Capture the cell that displays the provided text and extract its [X, Y] central coordinate. 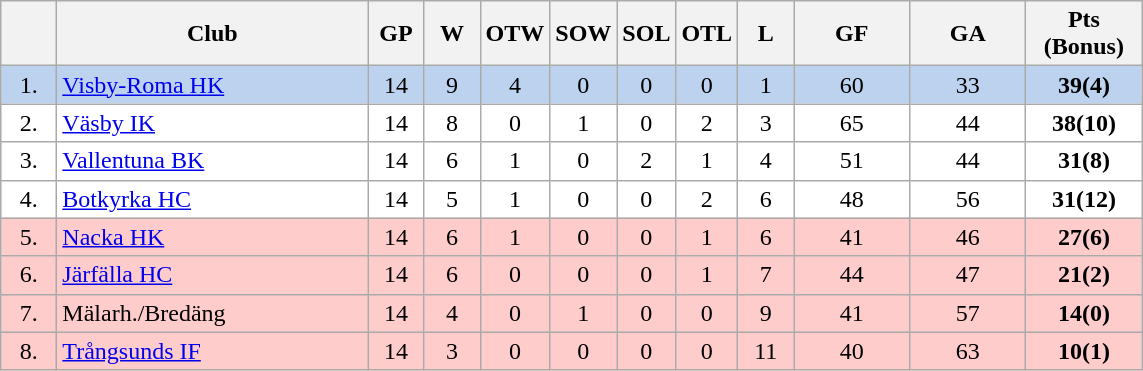
W [452, 34]
OTW [515, 34]
56 [968, 199]
Club [212, 34]
3. [29, 161]
GA [968, 34]
11 [766, 351]
48 [852, 199]
Vallentuna BK [212, 161]
63 [968, 351]
8 [452, 123]
4. [29, 199]
7 [766, 275]
5 [452, 199]
39(4) [1084, 85]
31(8) [1084, 161]
L [766, 34]
Mälarh./Bredäng [212, 313]
1. [29, 85]
Pts (Bonus) [1084, 34]
40 [852, 351]
51 [852, 161]
60 [852, 85]
Nacka HK [212, 237]
38(10) [1084, 123]
Väsby IK [212, 123]
10(1) [1084, 351]
GP [396, 34]
Trångsunds IF [212, 351]
OTL [707, 34]
Botkyrka HC [212, 199]
7. [29, 313]
Järfälla HC [212, 275]
31(12) [1084, 199]
46 [968, 237]
6. [29, 275]
8. [29, 351]
Visby-Roma HK [212, 85]
47 [968, 275]
SOL [646, 34]
5. [29, 237]
33 [968, 85]
57 [968, 313]
14(0) [1084, 313]
GF [852, 34]
SOW [584, 34]
27(6) [1084, 237]
21(2) [1084, 275]
65 [852, 123]
2. [29, 123]
